Return the (x, y) coordinate for the center point of the cell that contains the specified text.  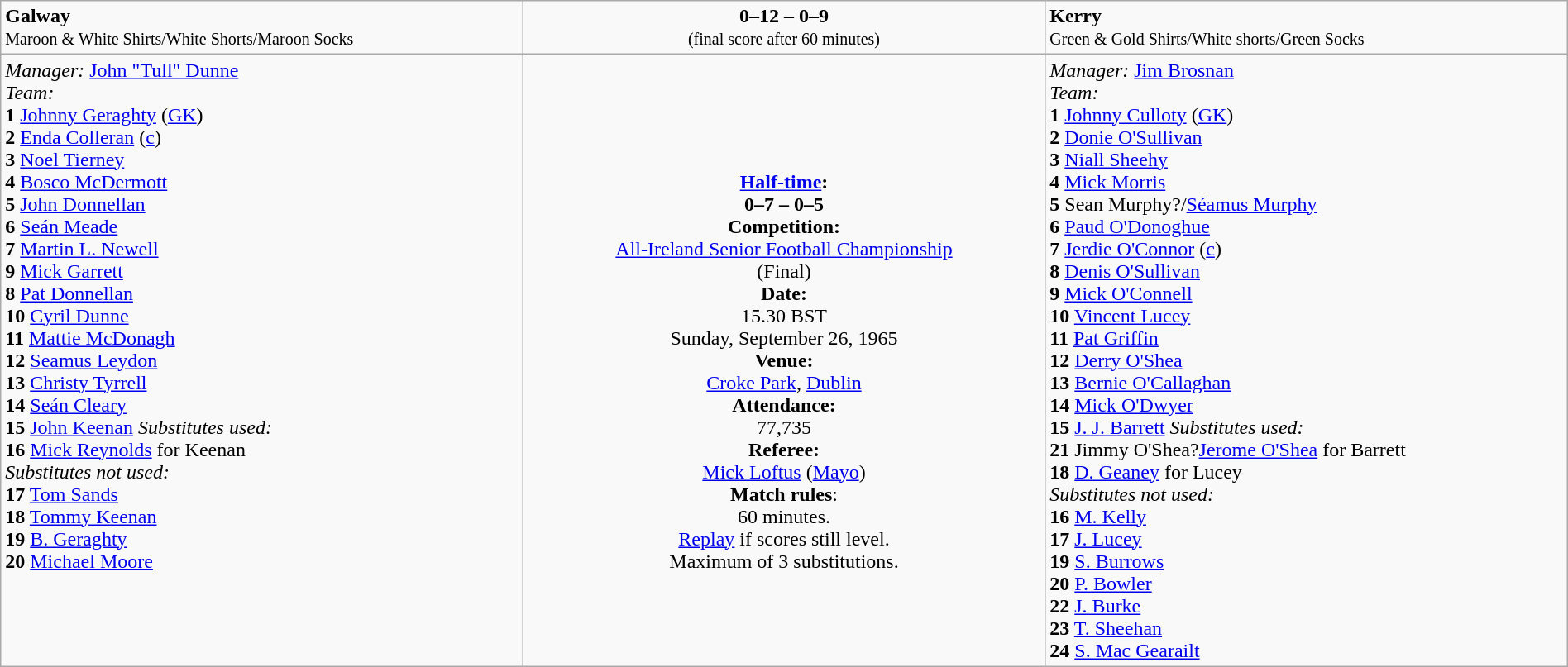
0–12 – 0–9(final score after 60 minutes) (784, 28)
KerryGreen & Gold Shirts/White shorts/Green Socks (1307, 28)
GalwayMaroon & White Shirts/White Shorts/Maroon Socks (262, 28)
